Provide the [X, Y] coordinate of the cell's center where the given text is located.  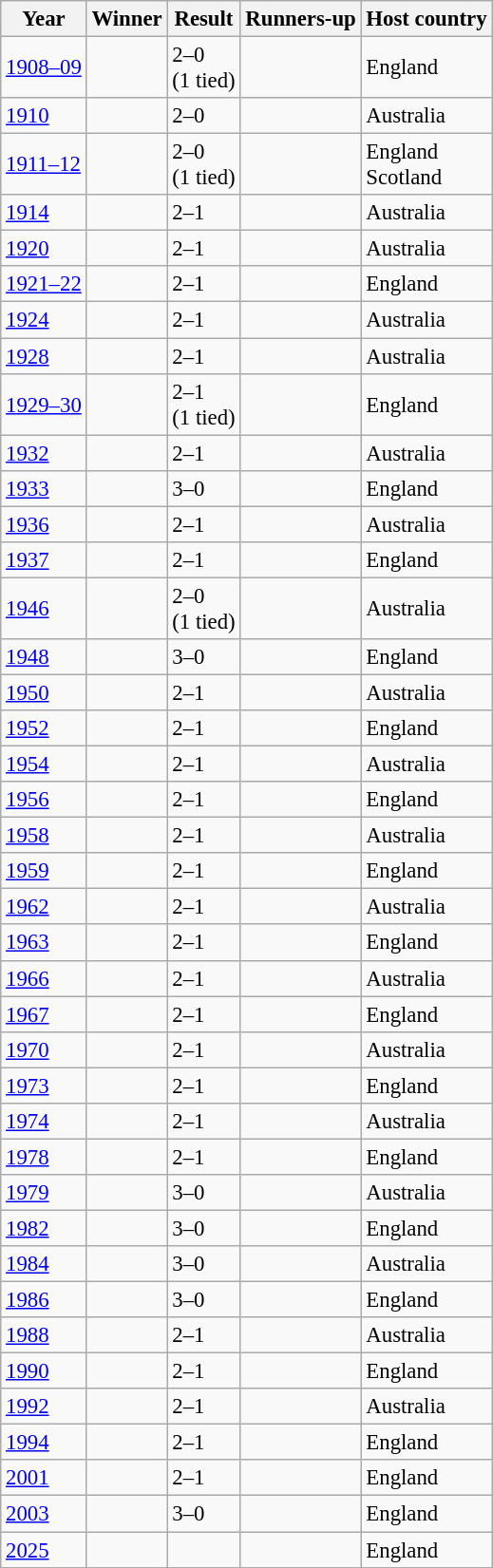
1963 [44, 943]
1933 [44, 488]
1948 [44, 657]
1910 [44, 116]
1967 [44, 1014]
1908–09 [44, 68]
Runners-up [300, 19]
1992 [44, 1407]
Host country [427, 19]
1936 [44, 524]
2–1(1 tied) [203, 405]
1974 [44, 1122]
1984 [44, 1264]
1932 [44, 453]
Result [203, 19]
1929–30 [44, 405]
1946 [44, 608]
1956 [44, 800]
1982 [44, 1228]
England Scotland [427, 165]
1911–12 [44, 165]
1950 [44, 692]
1973 [44, 1086]
2025 [44, 1550]
1959 [44, 871]
1978 [44, 1157]
1914 [44, 213]
1958 [44, 836]
1979 [44, 1193]
1921–22 [44, 284]
1994 [44, 1443]
1970 [44, 1049]
1988 [44, 1335]
1986 [44, 1300]
1962 [44, 907]
Year [44, 19]
1924 [44, 320]
1920 [44, 249]
1952 [44, 728]
2003 [44, 1514]
1966 [44, 978]
Winner [127, 19]
1954 [44, 765]
1937 [44, 560]
2001 [44, 1479]
1928 [44, 356]
2–0 [203, 116]
1990 [44, 1371]
